For the text-containing cell, return its midpoint in (X, Y) coordinate format. 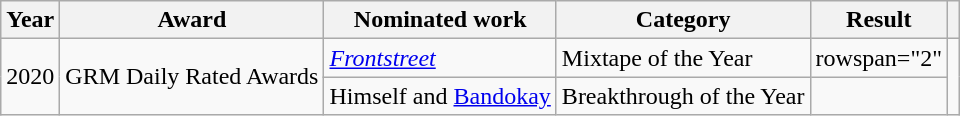
Result (879, 20)
Mixtape of the Year (683, 58)
Nominated work (440, 20)
Frontstreet (440, 58)
Himself and Bandokay (440, 96)
GRM Daily Rated Awards (192, 77)
Category (683, 20)
rowspan="2" (879, 58)
Breakthrough of the Year (683, 96)
Award (192, 20)
Year (30, 20)
2020 (30, 77)
